Extract the (X, Y) coordinate from the center of the cell holding the provided text.  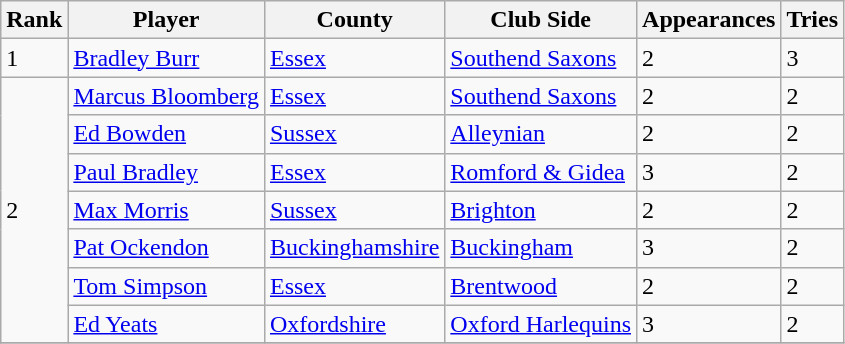
Oxfordshire (354, 324)
Tom Simpson (166, 286)
Brentwood (541, 286)
Ed Bowden (166, 134)
Pat Ockendon (166, 248)
Rank (34, 20)
Paul Bradley (166, 172)
Marcus Bloomberg (166, 96)
Ed Yeats (166, 324)
Bradley Burr (166, 58)
Buckingham (541, 248)
Romford & Gidea (541, 172)
Buckinghamshire (354, 248)
Appearances (709, 20)
County (354, 20)
Brighton (541, 210)
Alleynian (541, 134)
Club Side (541, 20)
Tries (812, 20)
Player (166, 20)
Oxford Harlequins (541, 324)
Max Morris (166, 210)
1 (34, 58)
